Scan for the cell matching the given text and deliver its [X, Y] coordinate at center. 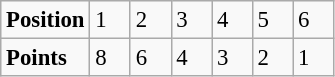
5 [272, 20]
Points [46, 58]
Position [46, 20]
8 [110, 58]
